Return [X, Y] of the center of cell containing provided text 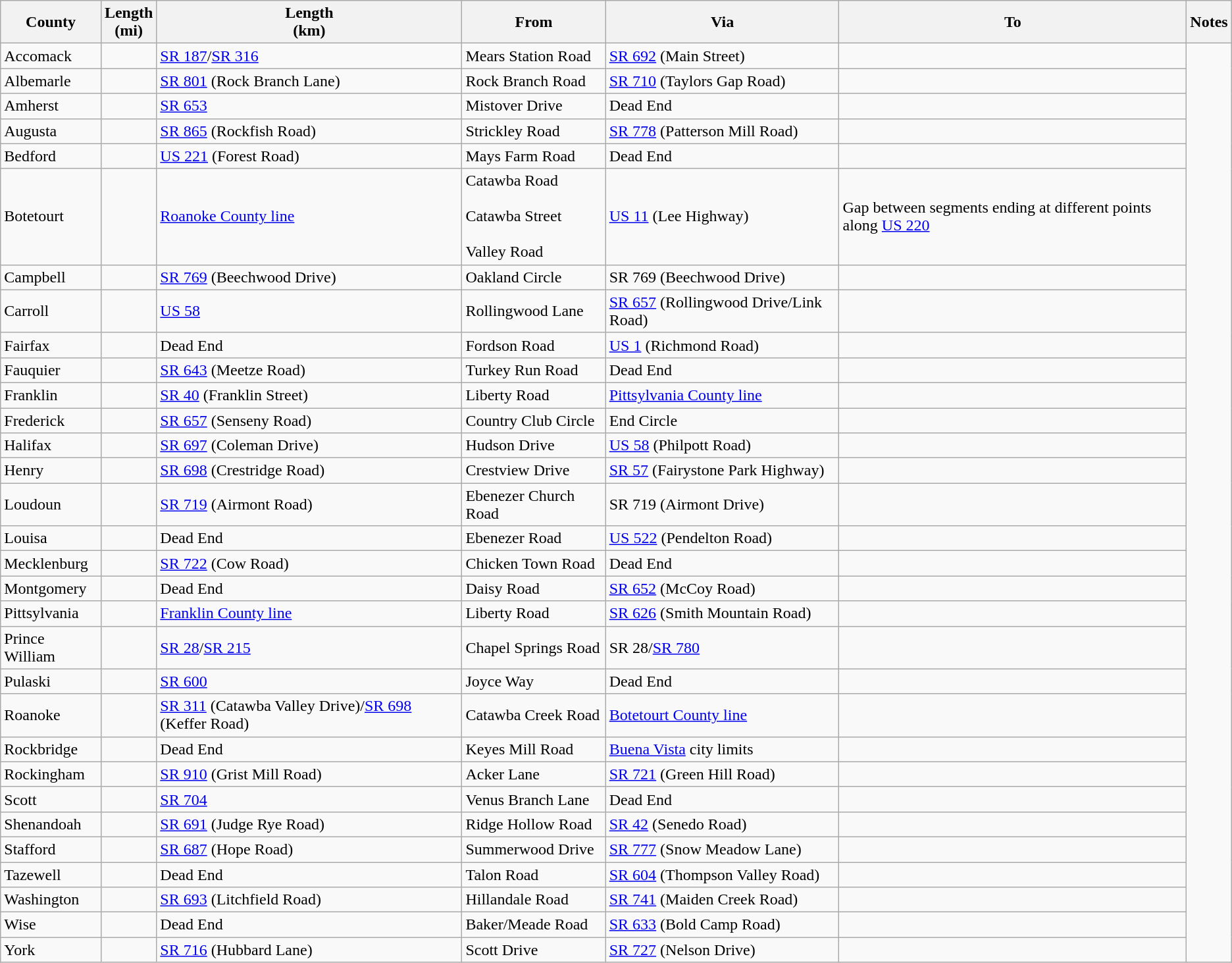
Length(km) [309, 22]
Talon Road [534, 875]
Montgomery [51, 588]
Roanoke County line [309, 217]
SR 741 (Maiden Creek Road) [723, 900]
SR 600 [309, 681]
From [534, 22]
Turkey Run Road [534, 370]
Franklin County line [309, 613]
Carroll [51, 311]
Catawba Creek Road [534, 715]
Via [723, 22]
County [51, 22]
Fauquier [51, 370]
Louisa [51, 538]
SR 777 (Snow Meadow Lane) [723, 849]
SR 704 [309, 799]
Wise [51, 925]
Ridge Hollow Road [534, 824]
SR 727 (Nelson Drive) [723, 950]
Hillandale Road [534, 900]
Chapel Springs Road [534, 648]
SR 311 (Catawba Valley Drive)/SR 698 (Keffer Road) [309, 715]
Ebenezer Road [534, 538]
SR 40 (Franklin Street) [309, 395]
US 221 (Forest Road) [309, 156]
Shenandoah [51, 824]
Chicken Town Road [534, 563]
SR 643 (Meetze Road) [309, 370]
Crestview Drive [534, 471]
SR 719 (Airmont Drive) [723, 504]
Frederick [51, 421]
Strickley Road [534, 131]
Rock Branch Road [534, 81]
York [51, 950]
Henry [51, 471]
Franklin [51, 395]
Washington [51, 900]
Mays Farm Road [534, 156]
Roanoke [51, 715]
Halifax [51, 446]
Fordson Road [534, 345]
SR 657 (Senseny Road) [309, 421]
SR 42 (Senedo Road) [723, 824]
Accomack [51, 56]
Albemarle [51, 81]
Rollingwood Lane [534, 311]
Hudson Drive [534, 446]
Scott Drive [534, 950]
Gap between segments ending at different points along US 220 [1013, 217]
Fairfax [51, 345]
Augusta [51, 131]
SR 697 (Coleman Drive) [309, 446]
Mistover Drive [534, 106]
SR 604 (Thompson Valley Road) [723, 875]
SR 865 (Rockfish Road) [309, 131]
Length(mi) [128, 22]
SR 721 (Green Hill Road) [723, 774]
SR 28/SR 215 [309, 648]
Pittsylvania [51, 613]
Mecklenburg [51, 563]
Venus Branch Lane [534, 799]
Catawba RoadCatawba StreetValley Road [534, 217]
Pulaski [51, 681]
SR 652 (McCoy Road) [723, 588]
SR 28/SR 780 [723, 648]
SR 722 (Cow Road) [309, 563]
Bedford [51, 156]
Botetourt County line [723, 715]
Notes [1209, 22]
Keyes Mill Road [534, 749]
SR 687 (Hope Road) [309, 849]
US 522 (Pendelton Road) [723, 538]
Rockingham [51, 774]
US 1 (Richmond Road) [723, 345]
SR 716 (Hubbard Lane) [309, 950]
Loudoun [51, 504]
SR 633 (Bold Camp Road) [723, 925]
US 58 [309, 311]
SR 693 (Litchfield Road) [309, 900]
Baker/Meade Road [534, 925]
Oakland Circle [534, 277]
SR 910 (Grist Mill Road) [309, 774]
Acker Lane [534, 774]
SR 698 (Crestridge Road) [309, 471]
SR 719 (Airmont Road) [309, 504]
SR 626 (Smith Mountain Road) [723, 613]
Stafford [51, 849]
US 11 (Lee Highway) [723, 217]
Joyce Way [534, 681]
End Circle [723, 421]
SR 801 (Rock Branch Lane) [309, 81]
Campbell [51, 277]
Pittsylvania County line [723, 395]
SR 691 (Judge Rye Road) [309, 824]
Summerwood Drive [534, 849]
Botetourt [51, 217]
Country Club Circle [534, 421]
SR 57 (Fairystone Park Highway) [723, 471]
Tazewell [51, 875]
Prince William [51, 648]
Daisy Road [534, 588]
SR 778 (Patterson Mill Road) [723, 131]
Buena Vista city limits [723, 749]
SR 692 (Main Street) [723, 56]
To [1013, 22]
US 58 (Philpott Road) [723, 446]
SR 653 [309, 106]
Mears Station Road [534, 56]
SR 657 (Rollingwood Drive/Link Road) [723, 311]
SR 187/SR 316 [309, 56]
Scott [51, 799]
SR 710 (Taylors Gap Road) [723, 81]
Ebenezer Church Road [534, 504]
Amherst [51, 106]
Rockbridge [51, 749]
